Pinpoint the cell where the given text exists, returning its (x, y) midpoint coordinate. 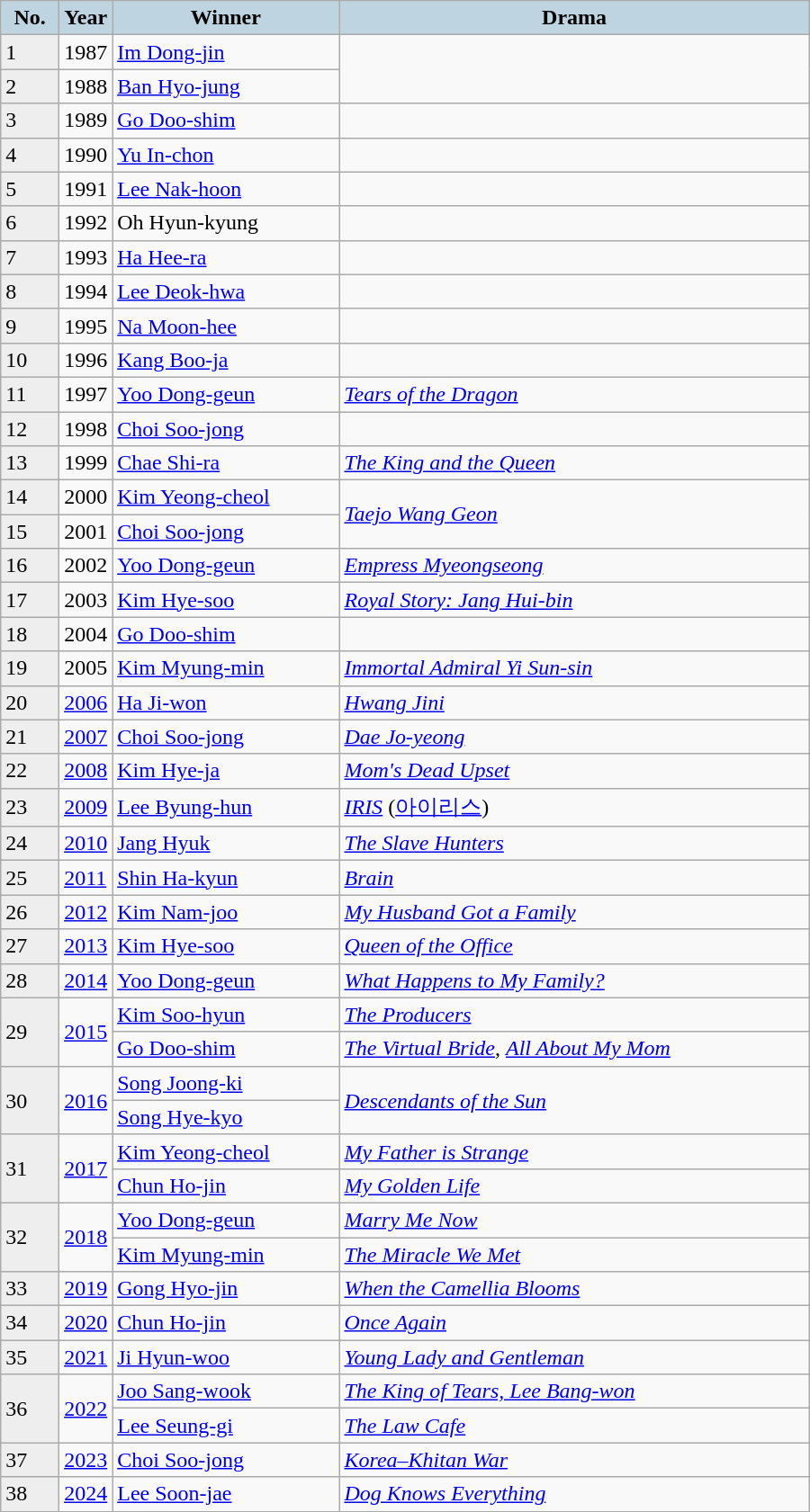
Kim Soo-hyun (226, 1015)
Gong Hyo-jin (226, 1289)
When the Camellia Blooms (574, 1289)
2018 (86, 1237)
10 (31, 360)
Descendants of the Sun (574, 1100)
Dog Knows Everything (574, 1494)
1993 (86, 257)
2024 (86, 1494)
2021 (86, 1357)
The Law Cafe (574, 1426)
The Miracle We Met (574, 1255)
Royal Story: Jang Hui-bin (574, 600)
2 (31, 86)
Year (86, 18)
Yu In-chon (226, 155)
2012 (86, 912)
15 (31, 532)
1990 (86, 155)
2014 (86, 980)
1989 (86, 121)
Once Again (574, 1323)
Young Lady and Gentleman (574, 1357)
1997 (86, 394)
2007 (86, 737)
2006 (86, 702)
1996 (86, 360)
Kim Nam-joo (226, 912)
2009 (86, 808)
Ban Hyo-jung (226, 86)
7 (31, 257)
Lee Nak-hoon (226, 189)
9 (31, 326)
1994 (86, 291)
The Producers (574, 1015)
6 (31, 223)
34 (31, 1323)
Queen of the Office (574, 946)
26 (31, 912)
Marry Me Now (574, 1220)
32 (31, 1237)
2015 (86, 1032)
Lee Seung-gi (226, 1426)
1991 (86, 189)
2001 (86, 532)
2019 (86, 1289)
Jang Hyuk (226, 844)
2003 (86, 600)
Song Joong-ki (226, 1083)
My Golden Life (574, 1185)
1987 (86, 52)
2000 (86, 497)
11 (31, 394)
Immortal Admiral Yi Sun-sin (574, 668)
8 (31, 291)
Empress Myeongseong (574, 566)
Winner (226, 18)
IRIS (아이리스) (574, 808)
Brain (574, 878)
5 (31, 189)
2022 (86, 1409)
1995 (86, 326)
Kim Hye-ja (226, 771)
Drama (574, 18)
The King and the Queen (574, 463)
24 (31, 844)
30 (31, 1100)
My Father is Strange (574, 1151)
The Slave Hunters (574, 844)
Korea–Khitan War (574, 1460)
Kang Boo-ja (226, 360)
2002 (86, 566)
38 (31, 1494)
2010 (86, 844)
36 (31, 1409)
21 (31, 737)
2013 (86, 946)
2008 (86, 771)
2004 (86, 634)
17 (31, 600)
19 (31, 668)
28 (31, 980)
1992 (86, 223)
The Virtual Bride, All About My Mom (574, 1049)
The King of Tears, Lee Bang-won (574, 1391)
Im Dong-jin (226, 52)
Oh Hyun-kyung (226, 223)
Lee Soon-jae (226, 1494)
1999 (86, 463)
Song Hye-kyo (226, 1117)
Dae Jo-yeong (574, 737)
3 (31, 121)
1988 (86, 86)
33 (31, 1289)
Na Moon-hee (226, 326)
1998 (86, 429)
No. (31, 18)
Mom's Dead Upset (574, 771)
2023 (86, 1460)
Ha Hee-ra (226, 257)
Taejo Wang Geon (574, 514)
Ha Ji-won (226, 702)
Joo Sang-wook (226, 1391)
37 (31, 1460)
18 (31, 634)
Chae Shi-ra (226, 463)
2005 (86, 668)
16 (31, 566)
Shin Ha-kyun (226, 878)
1 (31, 52)
2017 (86, 1168)
22 (31, 771)
31 (31, 1168)
13 (31, 463)
Hwang Jini (574, 702)
27 (31, 946)
2016 (86, 1100)
2011 (86, 878)
Tears of the Dragon (574, 394)
4 (31, 155)
Ji Hyun-woo (226, 1357)
35 (31, 1357)
14 (31, 497)
23 (31, 808)
20 (31, 702)
2020 (86, 1323)
12 (31, 429)
Lee Byung-hun (226, 808)
29 (31, 1032)
Lee Deok-hwa (226, 291)
My Husband Got a Family (574, 912)
What Happens to My Family? (574, 980)
25 (31, 878)
